Find where the given text appears and provide that cell's center as [x, y] coordinate. 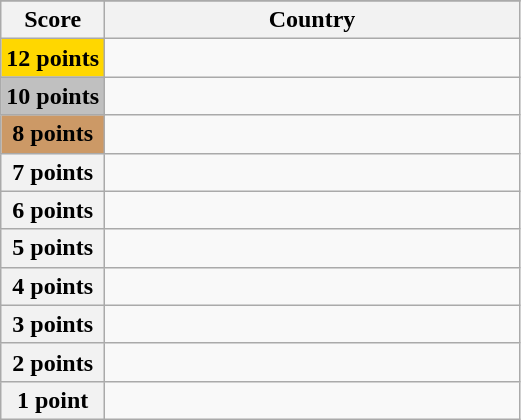
7 points [53, 172]
Country [312, 20]
5 points [53, 248]
2 points [53, 362]
10 points [53, 96]
12 points [53, 58]
6 points [53, 210]
8 points [53, 134]
1 point [53, 400]
3 points [53, 324]
4 points [53, 286]
Score [53, 20]
